Extract the [x, y] coordinate from the center of the cell holding the provided text.  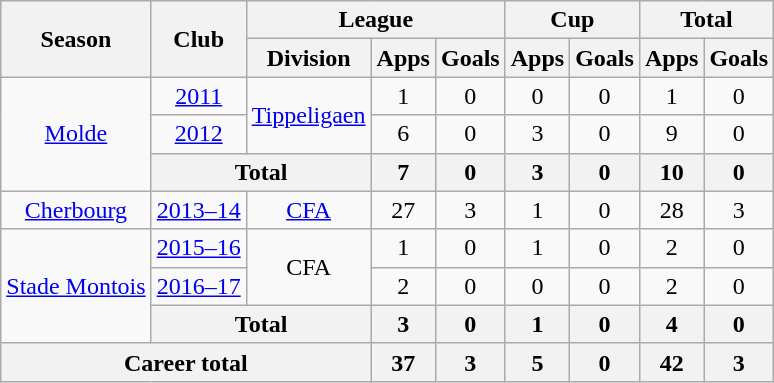
League [376, 20]
28 [671, 210]
Cup [572, 20]
37 [403, 362]
Cherbourg [76, 210]
Division [308, 58]
Stade Montois [76, 286]
10 [671, 172]
5 [537, 362]
42 [671, 362]
4 [671, 324]
2012 [198, 134]
Season [76, 39]
2011 [198, 96]
Tippeligaen [308, 115]
27 [403, 210]
2015–16 [198, 248]
6 [403, 134]
2013–14 [198, 210]
2016–17 [198, 286]
Career total [186, 362]
9 [671, 134]
Club [198, 39]
Molde [76, 134]
7 [403, 172]
